Capture the cell that displays the provided text and extract its [x, y] central coordinate. 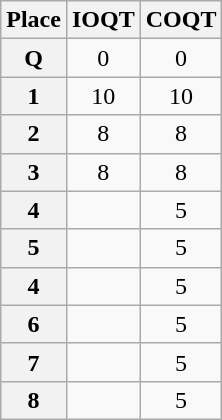
6 [34, 324]
1 [34, 96]
Place [34, 20]
7 [34, 362]
3 [34, 172]
COQT [181, 20]
IOQT [103, 20]
Q [34, 58]
2 [34, 134]
